Identify which cell holds the provided text, then report its [x, y] central coordinate. 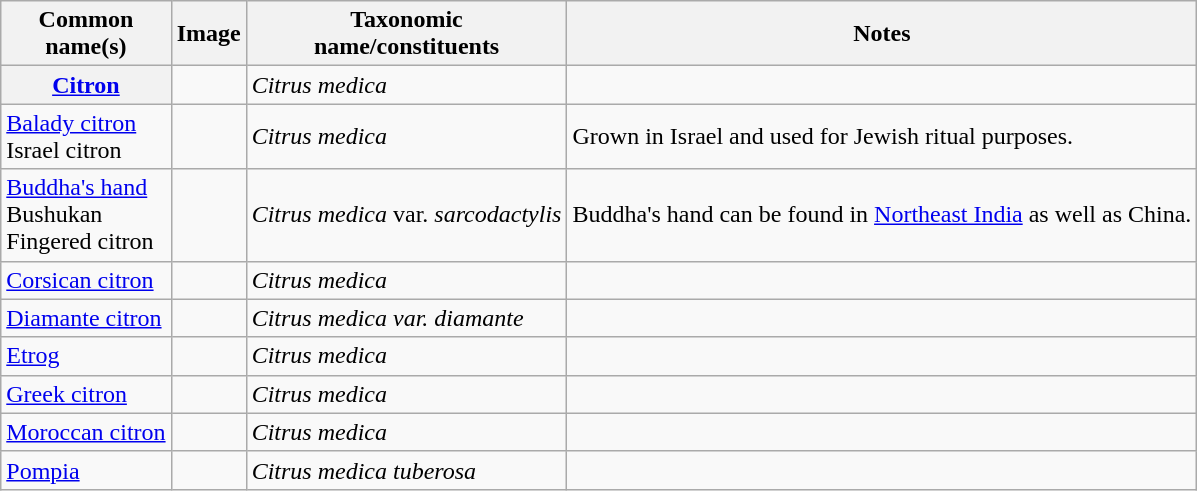
Etrog [86, 356]
Citrus medica var. diamante [406, 318]
Moroccan citron [86, 432]
Citrus medica tuberosa [406, 470]
Citrus medica var. sarcodactylis [406, 215]
Notes [882, 34]
Balady citronIsrael citron [86, 136]
Pompia [86, 470]
Corsican citron [86, 280]
Diamante citron [86, 318]
Buddha's hand can be found in Northeast India as well as China. [882, 215]
Citron [86, 85]
Commonname(s) [86, 34]
Image [208, 34]
Grown in Israel and used for Jewish ritual purposes. [882, 136]
Taxonomicname/constituents [406, 34]
Greek citron [86, 394]
Buddha's handBushukanFingered citron [86, 215]
